Detect which cell encompasses the target text, then output its (x, y) center coordinate. 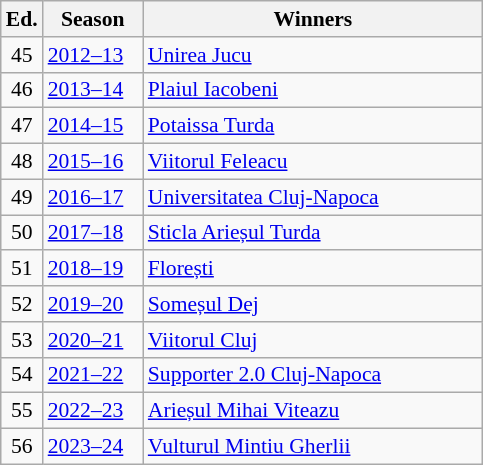
2018–19 (93, 269)
2022–23 (93, 411)
Arieșul Mihai Viteazu (313, 411)
48 (22, 162)
Winners (313, 19)
Supporter 2.0 Cluj-Napoca (313, 375)
Plaiul Iacobeni (313, 90)
46 (22, 90)
Sticla Arieșul Turda (313, 233)
2019–20 (93, 304)
2021–22 (93, 375)
2012–13 (93, 55)
Potaissa Turda (313, 126)
Universitatea Cluj-Napoca (313, 197)
51 (22, 269)
2015–16 (93, 162)
Season (93, 19)
52 (22, 304)
45 (22, 55)
Ed. (22, 19)
2020–21 (93, 340)
Viitorul Feleacu (313, 162)
2017–18 (93, 233)
50 (22, 233)
Florești (313, 269)
56 (22, 447)
55 (22, 411)
Vulturul Mintiu Gherlii (313, 447)
2013–14 (93, 90)
54 (22, 375)
49 (22, 197)
2016–17 (93, 197)
2023–24 (93, 447)
2014–15 (93, 126)
Someșul Dej (313, 304)
Viitorul Cluj (313, 340)
53 (22, 340)
47 (22, 126)
Unirea Jucu (313, 55)
